Pinpoint the cell where the given text exists, returning its (x, y) midpoint coordinate. 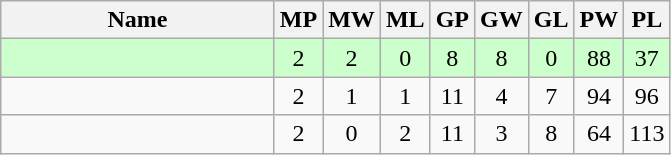
GW (502, 20)
MW (352, 20)
GP (452, 20)
Name (138, 20)
GL (551, 20)
96 (647, 96)
37 (647, 58)
88 (599, 58)
PW (599, 20)
3 (502, 134)
113 (647, 134)
94 (599, 96)
7 (551, 96)
MP (298, 20)
PL (647, 20)
ML (405, 20)
4 (502, 96)
64 (599, 134)
